Provide the [x, y] coordinate of the cell's center where the given text is located.  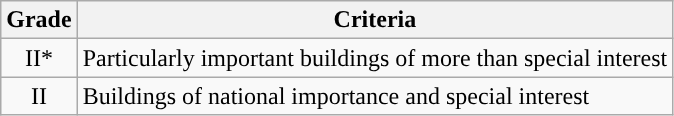
Particularly important buildings of more than special interest [375, 58]
II [39, 96]
Buildings of national importance and special interest [375, 96]
II* [39, 58]
Criteria [375, 20]
Grade [39, 20]
